Find where the given text appears and provide that cell's center as (X, Y) coordinate. 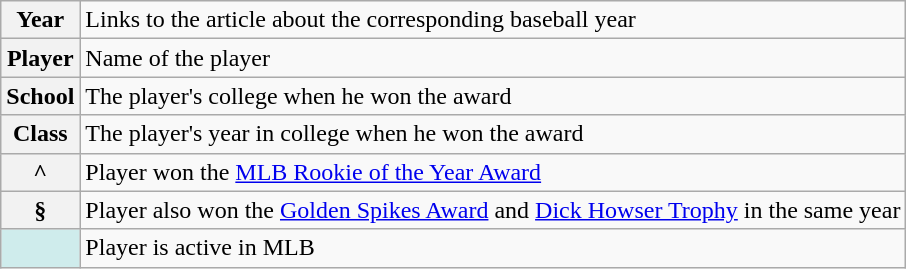
Name of the player (493, 58)
§ (40, 210)
School (40, 96)
The player's college when he won the award (493, 96)
Player won the MLB Rookie of the Year Award (493, 172)
Player is active in MLB (493, 248)
^ (40, 172)
Player also won the Golden Spikes Award and Dick Howser Trophy in the same year (493, 210)
Player (40, 58)
Links to the article about the corresponding baseball year (493, 20)
Year (40, 20)
The player's year in college when he won the award (493, 134)
Class (40, 134)
